Pinpoint the cell where the given text exists, returning its (x, y) midpoint coordinate. 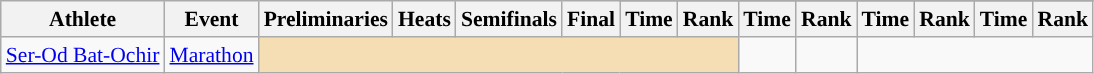
Athlete (83, 19)
Final (591, 19)
Marathon (212, 55)
Semifinals (509, 19)
Event (212, 19)
Preliminaries (326, 19)
Heats (424, 19)
Ser-Od Bat-Ochir (83, 55)
